For the text-containing cell, return its midpoint in (X, Y) coordinate format. 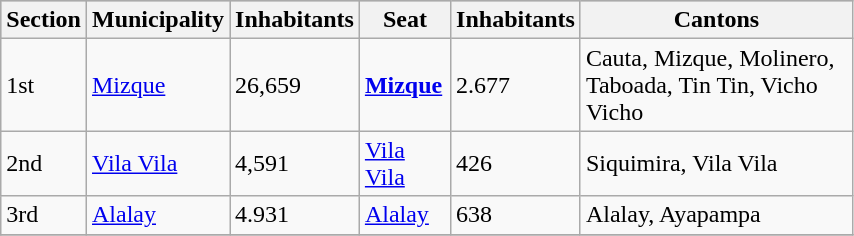
Cauta, Mizque, Molinero, Taboada, Tin Tin, Vicho Vicho (716, 85)
26,659 (295, 85)
Seat (404, 20)
1st (44, 85)
Cantons (716, 20)
Municipality (158, 20)
3rd (44, 215)
Alalay, Ayapampa (716, 215)
4.931 (295, 215)
2.677 (516, 85)
2nd (44, 164)
638 (516, 215)
Siquimira, Vila Vila (716, 164)
4,591 (295, 164)
426 (516, 164)
Section (44, 20)
